Detect which cell encompasses the target text, then output its [x, y] center coordinate. 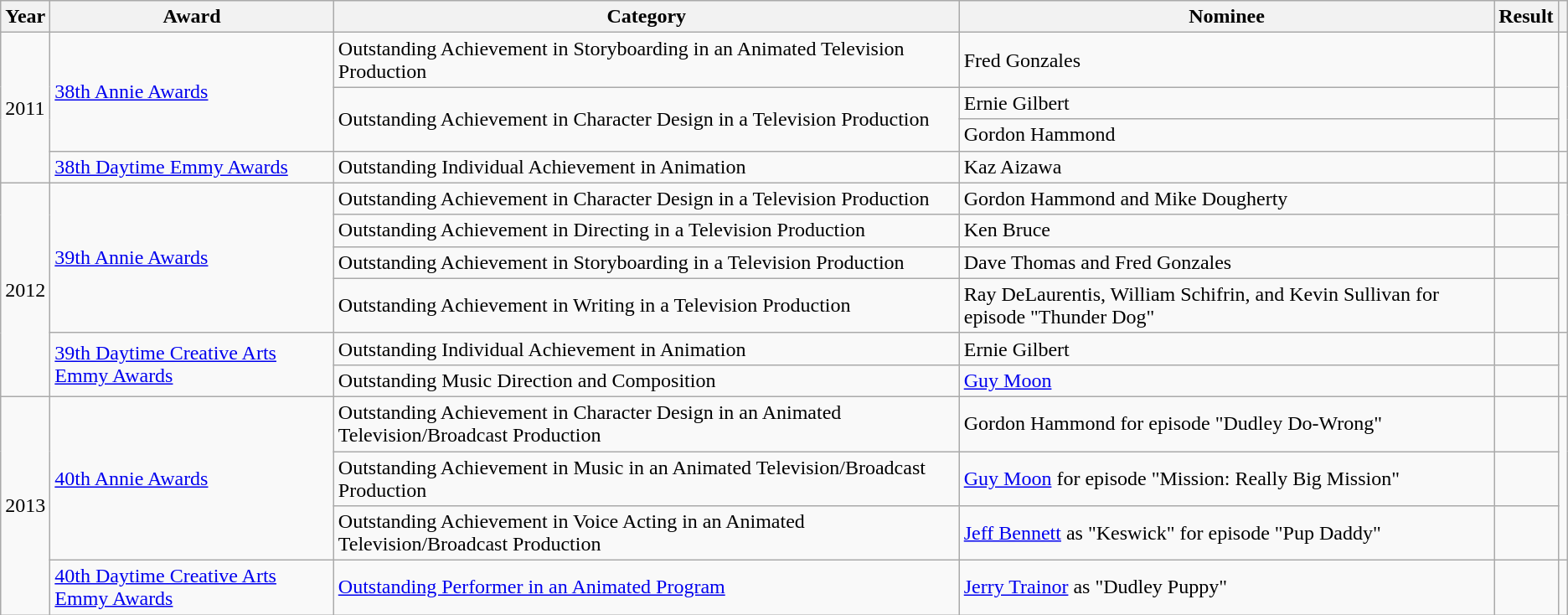
Outstanding Achievement in Directing in a Television Production [647, 230]
Jerry Trainor as "Dudley Puppy" [1226, 588]
2012 [25, 290]
Result [1526, 17]
Outstanding Achievement in Music in an Animated Television/Broadcast Production [647, 478]
Nominee [1226, 17]
Outstanding Achievement in Voice Acting in an Animated Television/Broadcast Production [647, 533]
38th Annie Awards [192, 92]
Outstanding Achievement in Storyboarding in an Animated Television Production [647, 60]
Outstanding Performer in an Animated Program [647, 588]
Ken Bruce [1226, 230]
2013 [25, 505]
Kaz Aizawa [1226, 167]
Jeff Bennett as "Keswick" for episode "Pup Daddy" [1226, 533]
39th Annie Awards [192, 258]
Guy Moon [1226, 380]
40th Annie Awards [192, 478]
Outstanding Music Direction and Composition [647, 380]
Category [647, 17]
2011 [25, 107]
39th Daytime Creative Arts Emmy Awards [192, 364]
Gordon Hammond [1226, 135]
Outstanding Achievement in Storyboarding in a Television Production [647, 262]
Year [25, 17]
Award [192, 17]
Gordon Hammond and Mike Dougherty [1226, 199]
Fred Gonzales [1226, 60]
Guy Moon for episode "Mission: Really Big Mission" [1226, 478]
38th Daytime Emmy Awards [192, 167]
40th Daytime Creative Arts Emmy Awards [192, 588]
Dave Thomas and Fred Gonzales [1226, 262]
Ray DeLaurentis, William Schifrin, and Kevin Sullivan for episode "Thunder Dog" [1226, 305]
Outstanding Achievement in Character Design in an Animated Television/Broadcast Production [647, 424]
Gordon Hammond for episode "Dudley Do-Wrong" [1226, 424]
Outstanding Achievement in Writing in a Television Production [647, 305]
